Detect which cell encompasses the target text, then output its [x, y] center coordinate. 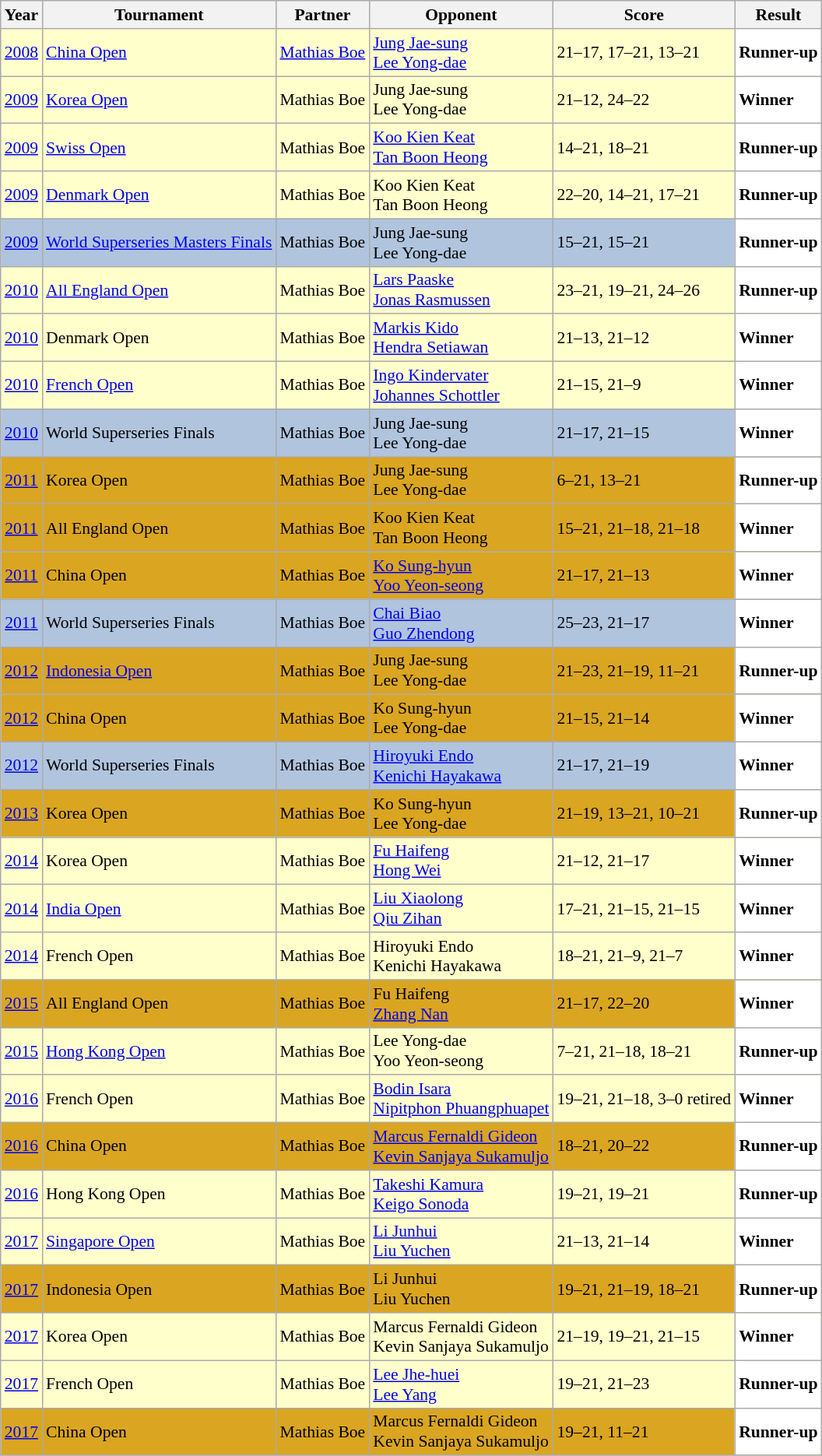
6–21, 13–21 [644, 481]
Fu Haifeng Zhang Nan [461, 1004]
7–21, 21–18, 18–21 [644, 1051]
21–17, 22–20 [644, 1004]
Chai Biao Guo Zhendong [461, 623]
Liu Xiaolong Qiu Zihan [461, 909]
19–21, 19–21 [644, 1194]
2013 [22, 814]
India Open [159, 909]
15–21, 21–18, 21–18 [644, 528]
Year [22, 15]
25–23, 21–17 [644, 623]
19–21, 21–23 [644, 1384]
21–15, 21–9 [644, 386]
Tournament [159, 15]
18–21, 21–9, 21–7 [644, 956]
Ko Sung-hyun Yoo Yeon-seong [461, 576]
14–21, 18–21 [644, 148]
18–21, 20–22 [644, 1147]
2008 [22, 53]
Fu Haifeng Hong Wei [461, 861]
21–19, 19–21, 21–15 [644, 1337]
21–12, 24–22 [644, 100]
World Superseries Masters Finals [159, 243]
15–21, 15–21 [644, 243]
Singapore Open [159, 1242]
21–15, 21–14 [644, 719]
19–21, 21–19, 18–21 [644, 1289]
21–13, 21–12 [644, 338]
19–21, 11–21 [644, 1432]
Opponent [461, 15]
Lee Yong-dae Yoo Yeon-seong [461, 1051]
Swiss Open [159, 148]
Lee Jhe-huei Lee Yang [461, 1384]
21–19, 13–21, 10–21 [644, 814]
21–13, 21–14 [644, 1242]
21–23, 21–19, 11–21 [644, 671]
Result [778, 15]
Partner [322, 15]
21–17, 17–21, 13–21 [644, 53]
Ingo Kindervater Johannes Schottler [461, 386]
Markis Kido Hendra Setiawan [461, 338]
21–17, 21–13 [644, 576]
21–17, 21–19 [644, 766]
Takeshi Kamura Keigo Sonoda [461, 1194]
17–21, 21–15, 21–15 [644, 909]
22–20, 14–21, 17–21 [644, 195]
Bodin Isara Nipitphon Phuangphuapet [461, 1099]
23–21, 19–21, 24–26 [644, 289]
21–12, 21–17 [644, 861]
19–21, 21–18, 3–0 retired [644, 1099]
21–17, 21–15 [644, 433]
Lars Paaske Jonas Rasmussen [461, 289]
Score [644, 15]
